From the cell containing the given text, extract its center point as [x, y] coordinate. 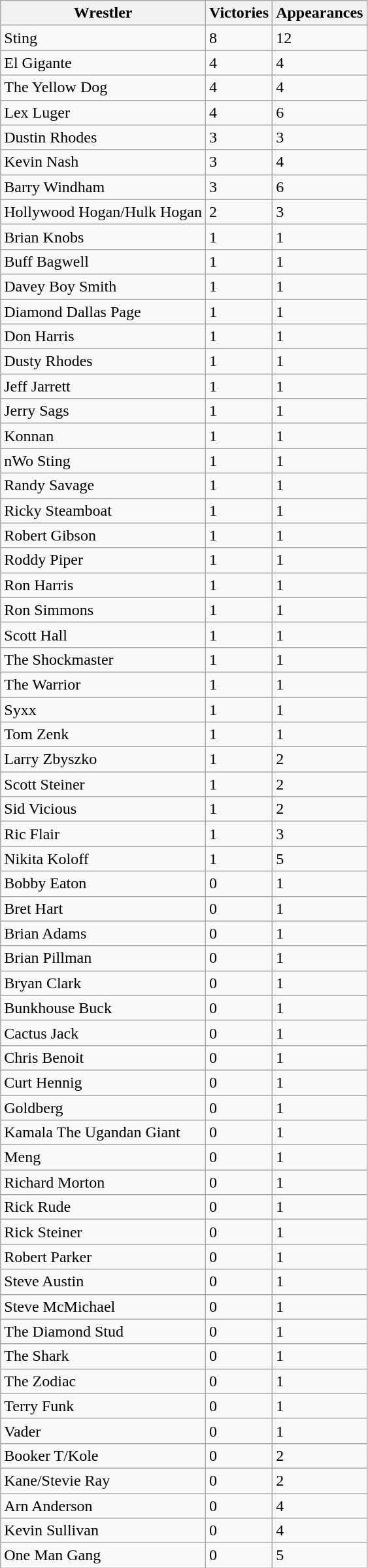
Goldberg [103, 1108]
The Shark [103, 1356]
The Shockmaster [103, 659]
Kevin Sullivan [103, 1531]
Diamond Dallas Page [103, 312]
Ricky Steamboat [103, 510]
Wrestler [103, 13]
Barry Windham [103, 187]
Konnan [103, 436]
Sting [103, 38]
8 [239, 38]
Sid Vicious [103, 809]
12 [320, 38]
Appearances [320, 13]
Jerry Sags [103, 411]
Booker T/Kole [103, 1456]
Steve McMichael [103, 1307]
Kevin Nash [103, 162]
Tom Zenk [103, 735]
Hollywood Hogan/Hulk Hogan [103, 212]
Chris Benoit [103, 1058]
nWo Sting [103, 461]
Arn Anderson [103, 1505]
Ron Simmons [103, 610]
Scott Hall [103, 635]
Meng [103, 1158]
Don Harris [103, 337]
The Diamond Stud [103, 1331]
Robert Gibson [103, 535]
Davey Boy Smith [103, 286]
The Warrior [103, 684]
Jeff Jarrett [103, 386]
Lex Luger [103, 112]
Nikita Koloff [103, 859]
Bunkhouse Buck [103, 1008]
Buff Bagwell [103, 261]
Victories [239, 13]
Scott Steiner [103, 784]
Bret Hart [103, 909]
Vader [103, 1431]
Dusty Rhodes [103, 361]
Roddy Piper [103, 560]
Robert Parker [103, 1257]
Bryan Clark [103, 983]
El Gigante [103, 63]
Dustin Rhodes [103, 137]
Ric Flair [103, 834]
Larry Zbyszko [103, 759]
Bobby Eaton [103, 884]
Richard Morton [103, 1182]
Rick Rude [103, 1207]
The Zodiac [103, 1381]
One Man Gang [103, 1556]
Kamala The Ugandan Giant [103, 1133]
Randy Savage [103, 486]
Kane/Stevie Ray [103, 1480]
Ron Harris [103, 585]
Brian Pillman [103, 958]
Brian Knobs [103, 237]
Steve Austin [103, 1282]
Cactus Jack [103, 1033]
Terry Funk [103, 1406]
Rick Steiner [103, 1232]
The Yellow Dog [103, 88]
Brian Adams [103, 933]
Syxx [103, 709]
Curt Hennig [103, 1082]
